Provide the (X, Y) coordinate of the cell's center where the given text is located.  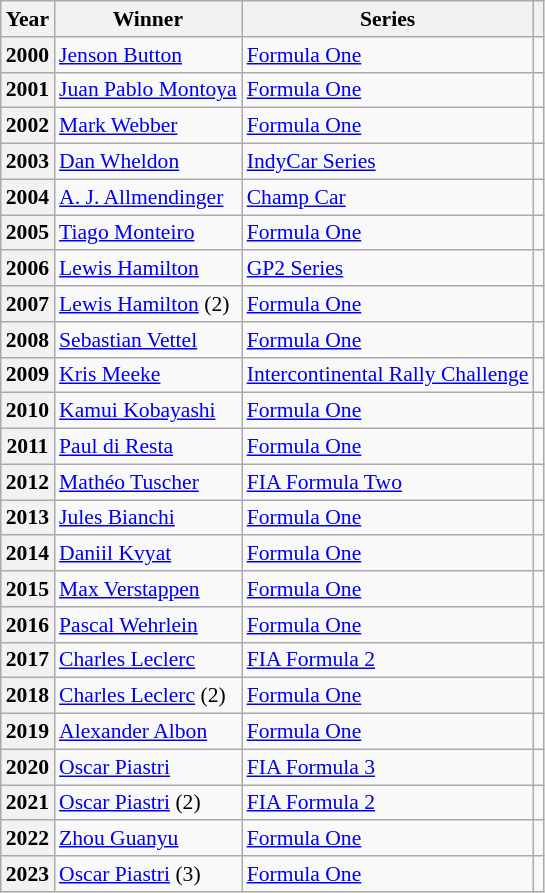
Jules Bianchi (148, 518)
GP2 Series (388, 269)
2023 (28, 874)
Max Verstappen (148, 589)
Tiago Monteiro (148, 233)
FIA Formula Two (388, 482)
Intercontinental Rally Challenge (388, 375)
Charles Leclerc (148, 660)
2014 (28, 554)
2016 (28, 625)
Dan Wheldon (148, 162)
2003 (28, 162)
2019 (28, 732)
Lewis Hamilton (148, 269)
Daniil Kvyat (148, 554)
Sebastian Vettel (148, 340)
Year (28, 19)
2013 (28, 518)
2022 (28, 839)
FIA Formula 3 (388, 767)
2006 (28, 269)
2021 (28, 803)
2004 (28, 197)
2009 (28, 375)
Pascal Wehrlein (148, 625)
2010 (28, 411)
Zhou Guanyu (148, 839)
Jenson Button (148, 55)
Oscar Piastri (3) (148, 874)
2008 (28, 340)
2001 (28, 90)
Oscar Piastri (2) (148, 803)
Mark Webber (148, 126)
Champ Car (388, 197)
Series (388, 19)
Charles Leclerc (2) (148, 696)
2000 (28, 55)
Mathéo Tuscher (148, 482)
2011 (28, 447)
Oscar Piastri (148, 767)
Juan Pablo Montoya (148, 90)
Winner (148, 19)
Alexander Albon (148, 732)
2018 (28, 696)
2020 (28, 767)
Kris Meeke (148, 375)
Kamui Kobayashi (148, 411)
2015 (28, 589)
2007 (28, 304)
2005 (28, 233)
IndyCar Series (388, 162)
A. J. Allmendinger (148, 197)
Lewis Hamilton (2) (148, 304)
2002 (28, 126)
2012 (28, 482)
2017 (28, 660)
Paul di Resta (148, 447)
